Pinpoint the cell where the given text exists, returning its (X, Y) midpoint coordinate. 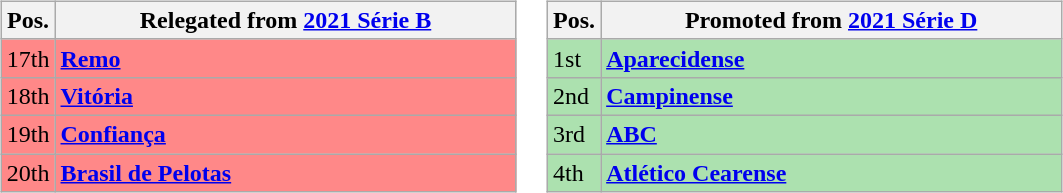
3rd (574, 134)
Aparecidense (832, 58)
1st (574, 58)
4th (574, 173)
Remo (286, 58)
19th (28, 134)
Promoted from 2021 Série D (832, 20)
20th (28, 173)
Brasil de Pelotas (286, 173)
2nd (574, 96)
Campinense (832, 96)
18th (28, 96)
Confiança (286, 134)
17th (28, 58)
Relegated from 2021 Série B (286, 20)
Atlético Cearense (832, 173)
ABC (832, 134)
Vitória (286, 96)
